Detect which cell encompasses the target text, then output its [X, Y] center coordinate. 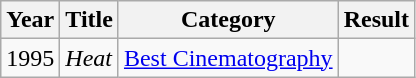
1995 [30, 58]
Best Cinematography [228, 58]
Category [228, 20]
Title [90, 20]
Heat [90, 58]
Result [376, 20]
Year [30, 20]
